From the cell containing the given text, extract its center point as [X, Y] coordinate. 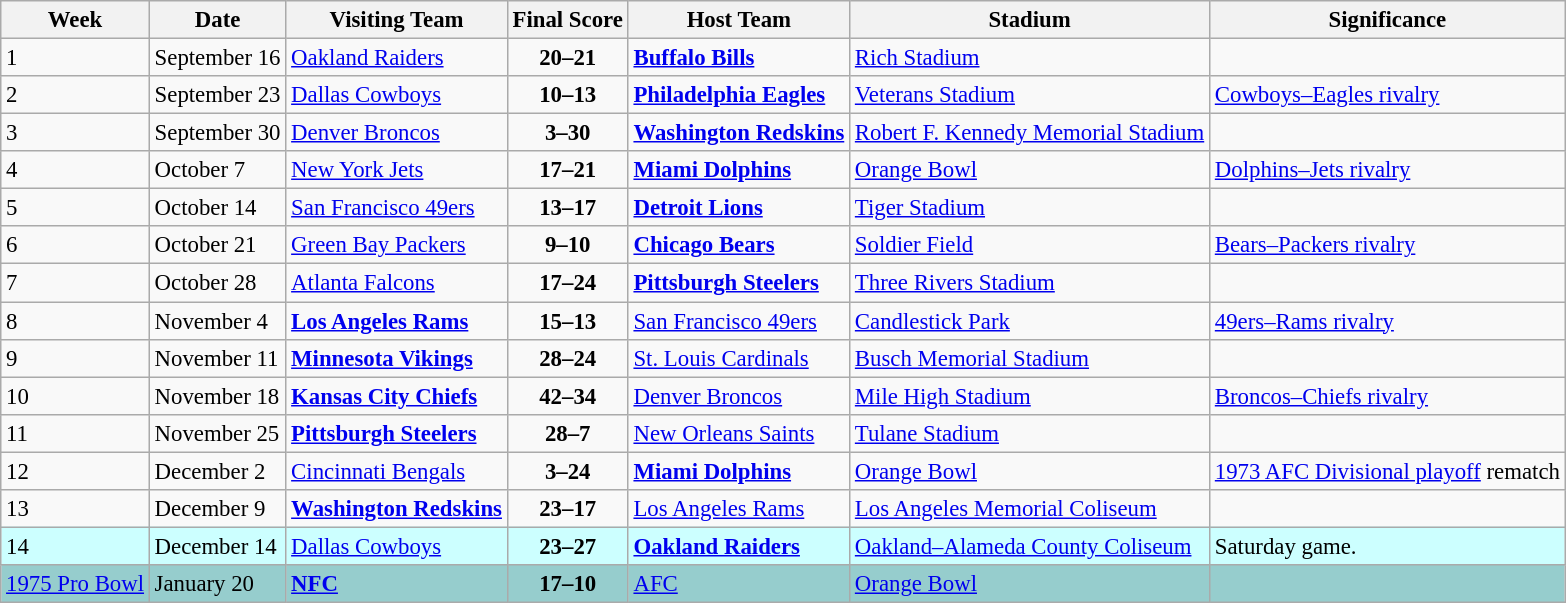
Chicago Bears [738, 245]
Philadelphia Eagles [738, 95]
New York Jets [396, 170]
Week [76, 20]
Busch Memorial Stadium [1030, 358]
49ers–Rams rivalry [1388, 321]
10–13 [568, 95]
Stadium [1030, 20]
September 23 [217, 95]
3 [76, 133]
Buffalo Bills [738, 58]
Soldier Field [1030, 245]
Cincinnati Bengals [396, 471]
Tulane Stadium [1030, 433]
3–30 [568, 133]
September 16 [217, 58]
13 [76, 509]
Rich Stadium [1030, 58]
Candlestick Park [1030, 321]
1975 Pro Bowl [76, 584]
9 [76, 358]
New Orleans Saints [738, 433]
January 20 [217, 584]
October 7 [217, 170]
Saturday game. [1388, 546]
Oakland–Alameda County Coliseum [1030, 546]
NFC [396, 584]
Green Bay Packers [396, 245]
2 [76, 95]
10 [76, 396]
1973 AFC Divisional playoff rematch [1388, 471]
17–10 [568, 584]
October 14 [217, 208]
November 11 [217, 358]
October 28 [217, 283]
7 [76, 283]
5 [76, 208]
Atlanta Falcons [396, 283]
15–13 [568, 321]
November 25 [217, 433]
November 4 [217, 321]
December 9 [217, 509]
28–24 [568, 358]
Robert F. Kennedy Memorial Stadium [1030, 133]
4 [76, 170]
3–24 [568, 471]
Kansas City Chiefs [396, 396]
Broncos–Chiefs rivalry [1388, 396]
9–10 [568, 245]
12 [76, 471]
December 2 [217, 471]
Bears–Packers rivalry [1388, 245]
Final Score [568, 20]
October 21 [217, 245]
11 [76, 433]
23–17 [568, 509]
Tiger Stadium [1030, 208]
Detroit Lions [738, 208]
14 [76, 546]
20–21 [568, 58]
Minnesota Vikings [396, 358]
Host Team [738, 20]
1 [76, 58]
Visiting Team [396, 20]
Three Rivers Stadium [1030, 283]
Veterans Stadium [1030, 95]
6 [76, 245]
13–17 [568, 208]
AFC [738, 584]
Los Angeles Memorial Coliseum [1030, 509]
Cowboys–Eagles rivalry [1388, 95]
Dolphins–Jets rivalry [1388, 170]
St. Louis Cardinals [738, 358]
Significance [1388, 20]
8 [76, 321]
Date [217, 20]
42–34 [568, 396]
23–27 [568, 546]
November 18 [217, 396]
Mile High Stadium [1030, 396]
September 30 [217, 133]
17–24 [568, 283]
December 14 [217, 546]
17–21 [568, 170]
28–7 [568, 433]
